Extract the [X, Y] coordinate from the center of the cell holding the provided text.  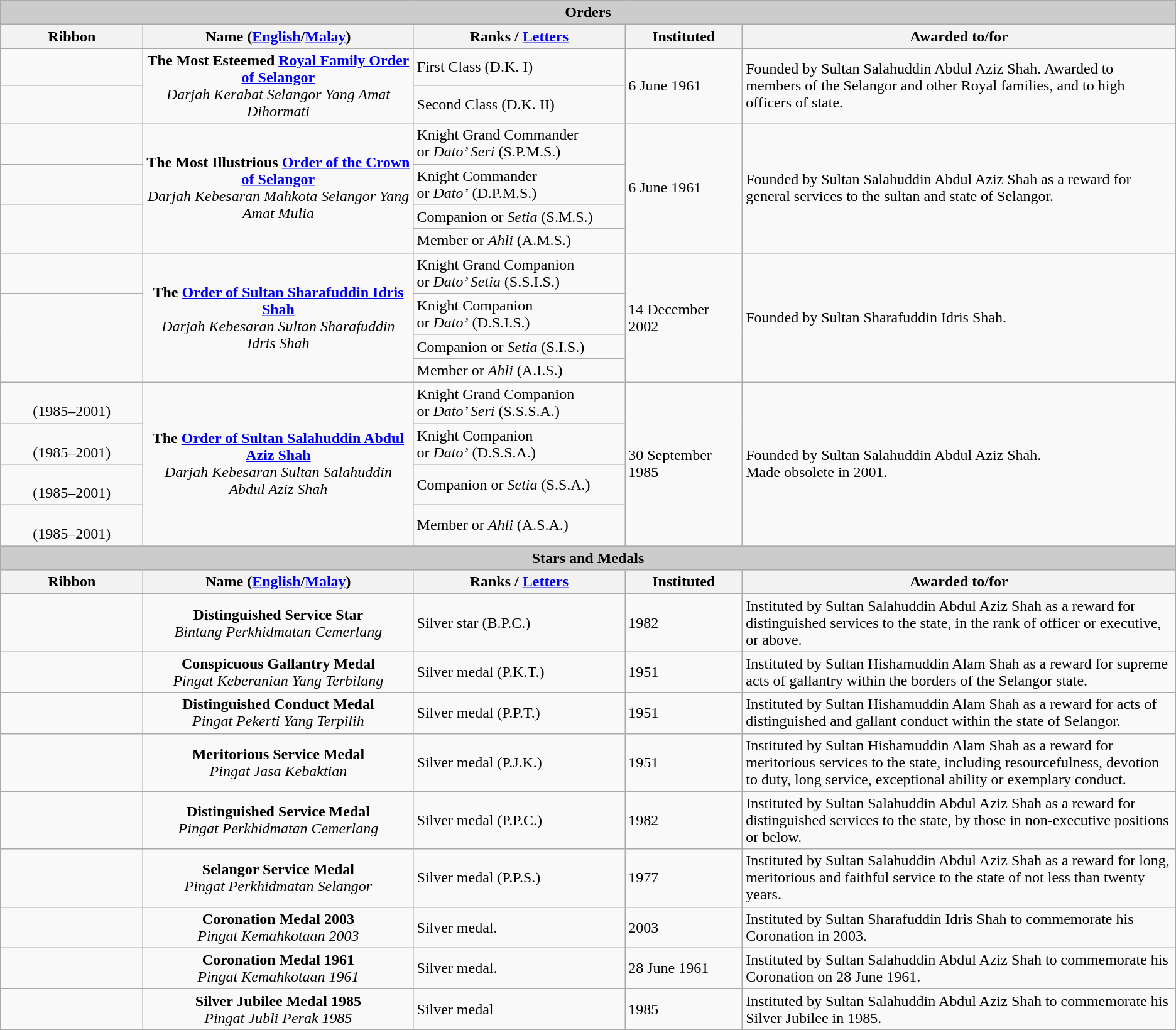
14 December 2002 [683, 317]
Founded by Sultan Sharafuddin Idris Shah. [959, 317]
Knight Commander or Dato’ (D.P.M.S.) [519, 185]
2003 [683, 928]
Meritorious Service Medal Pingat Jasa Kebaktian [278, 762]
Founded by Sultan Salahuddin Abdul Aziz Shah. Awarded to members of the Selangor and other Royal families, and to high officers of state. [959, 85]
Silver medal (P.P.S.) [519, 878]
Silver medal (P.J.K.) [519, 762]
Founded by Sultan Salahuddin Abdul Aziz Shah. Made obsolete in 2001. [959, 464]
Instituted by Sultan Hishamuddin Alam Shah as a reward for acts of distinguished and gallant conduct within the state of Selangor. [959, 713]
Stars and Medals [588, 558]
Knight Grand Companion or Dato’ Seri (S.S.S.A.) [519, 402]
Instituted by Sultan Salahuddin Abdul Aziz Shah as a reward for distinguished services to the state, by those in non-executive positions or below. [959, 820]
Companion or Setia (S.M.S.) [519, 217]
1985 [683, 1009]
Conspicuous Gallantry Medal Pingat Keberanian Yang Terbilang [278, 672]
Knight Grand Commander or Dato’ Seri (S.P.M.S.) [519, 143]
Instituted by Sultan Salahuddin Abdul Aziz Shah to commemorate his Coronation on 28 June 1961. [959, 968]
Silver star (B.P.C.) [519, 623]
Knight Companion or Dato’ (D.S.I.S.) [519, 314]
Founded by Sultan Salahuddin Abdul Aziz Shah as a reward for general services to the sultan and state of Selangor. [959, 188]
The Order of Sultan Sharafuddin Idris Shah Darjah Kebesaran Sultan Sharafuddin Idris Shah [278, 317]
Silver medal (P.P.C.) [519, 820]
Coronation Medal 1961 Pingat Kemahkotaan 1961 [278, 968]
Silver medal (P.K.T.) [519, 672]
Instituted by Sultan Sharafuddin Idris Shah to commemorate his Coronation in 2003. [959, 928]
Second Class (D.K. II) [519, 104]
Orders [588, 13]
1977 [683, 878]
The Most Esteemed Royal Family Order of Selangor Darjah Kerabat Selangor Yang Amat Dihormati [278, 85]
Selangor Service Medal Pingat Perkhidmatan Selangor [278, 878]
Knight Companion or Dato’ (D.S.S.A.) [519, 444]
Silver medal (P.P.T.) [519, 713]
Instituted by Sultan Salahuddin Abdul Aziz Shah as a reward for distinguished services to the state, in the rank of officer or executive, or above. [959, 623]
Knight Grand Companion or Dato’ Setia (S.S.I.S.) [519, 273]
Coronation Medal 2003 Pingat Kemahkotaan 2003 [278, 928]
Instituted by Sultan Salahuddin Abdul Aziz Shah as a reward for long, meritorious and faithful service to the state of not less than twenty years. [959, 878]
The Most Illustrious Order of the Crown of Selangor Darjah Kebesaran Mahkota Selangor Yang Amat Mulia [278, 188]
The Order of Sultan Salahuddin Abdul Aziz Shah Darjah Kebesaran Sultan Salahuddin Abdul Aziz Shah [278, 464]
Member or Ahli (A.M.S.) [519, 241]
Distinguished Service Medal Pingat Perkhidmatan Cemerlang [278, 820]
Distinguished Conduct Medal Pingat Pekerti Yang Terpilih [278, 713]
Member or Ahli (A.I.S.) [519, 370]
Companion or Setia (S.S.A.) [519, 485]
28 June 1961 [683, 968]
Distinguished Service Star Bintang Perkhidmatan Cemerlang [278, 623]
Silver medal [519, 1009]
First Class (D.K. I) [519, 67]
Instituted by Sultan Salahuddin Abdul Aziz Shah to commemorate his Silver Jubilee in 1985. [959, 1009]
30 September 1985 [683, 464]
Member or Ahli (A.S.A.) [519, 525]
Instituted by Sultan Hishamuddin Alam Shah as a reward for supreme acts of gallantry within the borders of the Selangor state. [959, 672]
Silver Jubilee Medal 1985 Pingat Jubli Perak 1985 [278, 1009]
Companion or Setia (S.I.S.) [519, 346]
